Search for the cell housing the specified text and yield its (x, y) center coordinate. 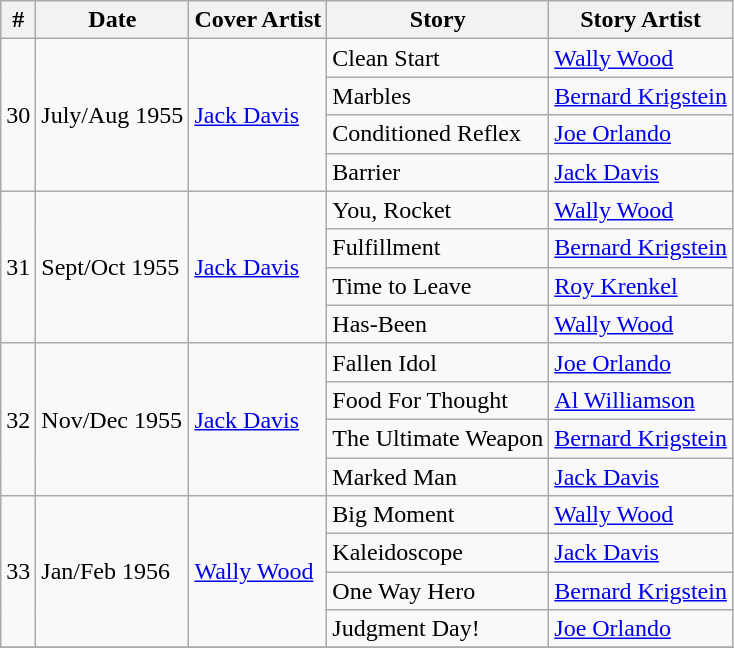
30 (18, 115)
Al Williamson (641, 400)
The Ultimate Weapon (438, 438)
Judgment Day! (438, 629)
One Way Hero (438, 591)
Clean Start (438, 58)
Conditioned Reflex (438, 134)
Story Artist (641, 20)
Has-Been (438, 324)
Sept/Oct 1955 (112, 267)
Nov/Dec 1955 (112, 419)
Fulfillment (438, 248)
Date (112, 20)
July/Aug 1955 (112, 115)
Cover Artist (258, 20)
33 (18, 572)
Marbles (438, 96)
Roy Krenkel (641, 286)
Food For Thought (438, 400)
# (18, 20)
Big Moment (438, 515)
Kaleidoscope (438, 553)
31 (18, 267)
Story (438, 20)
Fallen Idol (438, 362)
Marked Man (438, 477)
32 (18, 419)
Barrier (438, 172)
Jan/Feb 1956 (112, 572)
Time to Leave (438, 286)
You, Rocket (438, 210)
